Determine the [X, Y] coordinate at the center of the cell enclosing the given text.  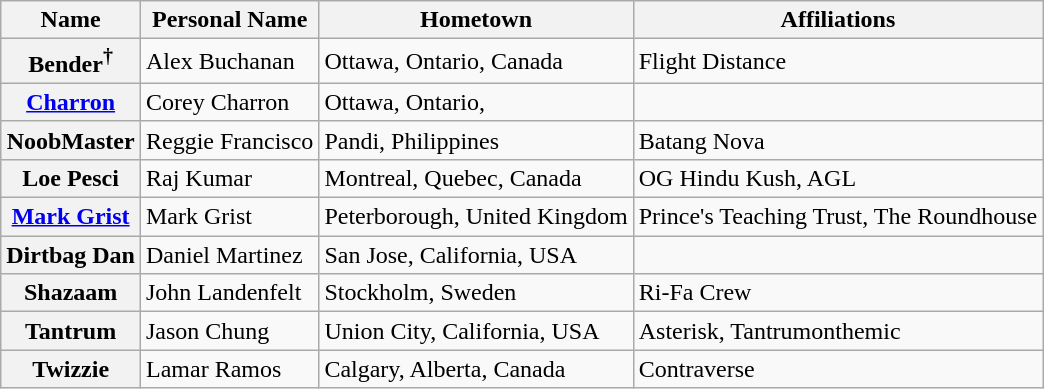
Ottawa, Ontario, Canada [476, 62]
Peterborough, United Kingdom [476, 217]
Name [71, 20]
Twizzie [71, 369]
Affiliations [838, 20]
Daniel Martinez [229, 255]
Asterisk, Tantrumonthemic [838, 331]
Shazaam [71, 293]
Reggie Francisco [229, 140]
Pandi, Philippines [476, 140]
Alex Buchanan [229, 62]
Jason Chung [229, 331]
Ri-Fa Crew [838, 293]
Flight Distance [838, 62]
Stockholm, Sweden [476, 293]
Loe Pesci [71, 178]
Corey Charron [229, 102]
Montreal, Quebec, Canada [476, 178]
Charron [71, 102]
Raj Kumar [229, 178]
Personal Name [229, 20]
Hometown [476, 20]
Tantrum [71, 331]
San Jose, California, USA [476, 255]
Calgary, Alberta, Canada [476, 369]
NoobMaster [71, 140]
Bender† [71, 62]
Dirtbag Dan [71, 255]
OG Hindu Kush, AGL [838, 178]
Union City, California, USA [476, 331]
Lamar Ramos [229, 369]
Batang Nova [838, 140]
Ottawa, Ontario, [476, 102]
John Landenfelt [229, 293]
Contraverse [838, 369]
Prince's Teaching Trust, The Roundhouse [838, 217]
